Pinpoint the cell where the given text exists, returning its (x, y) midpoint coordinate. 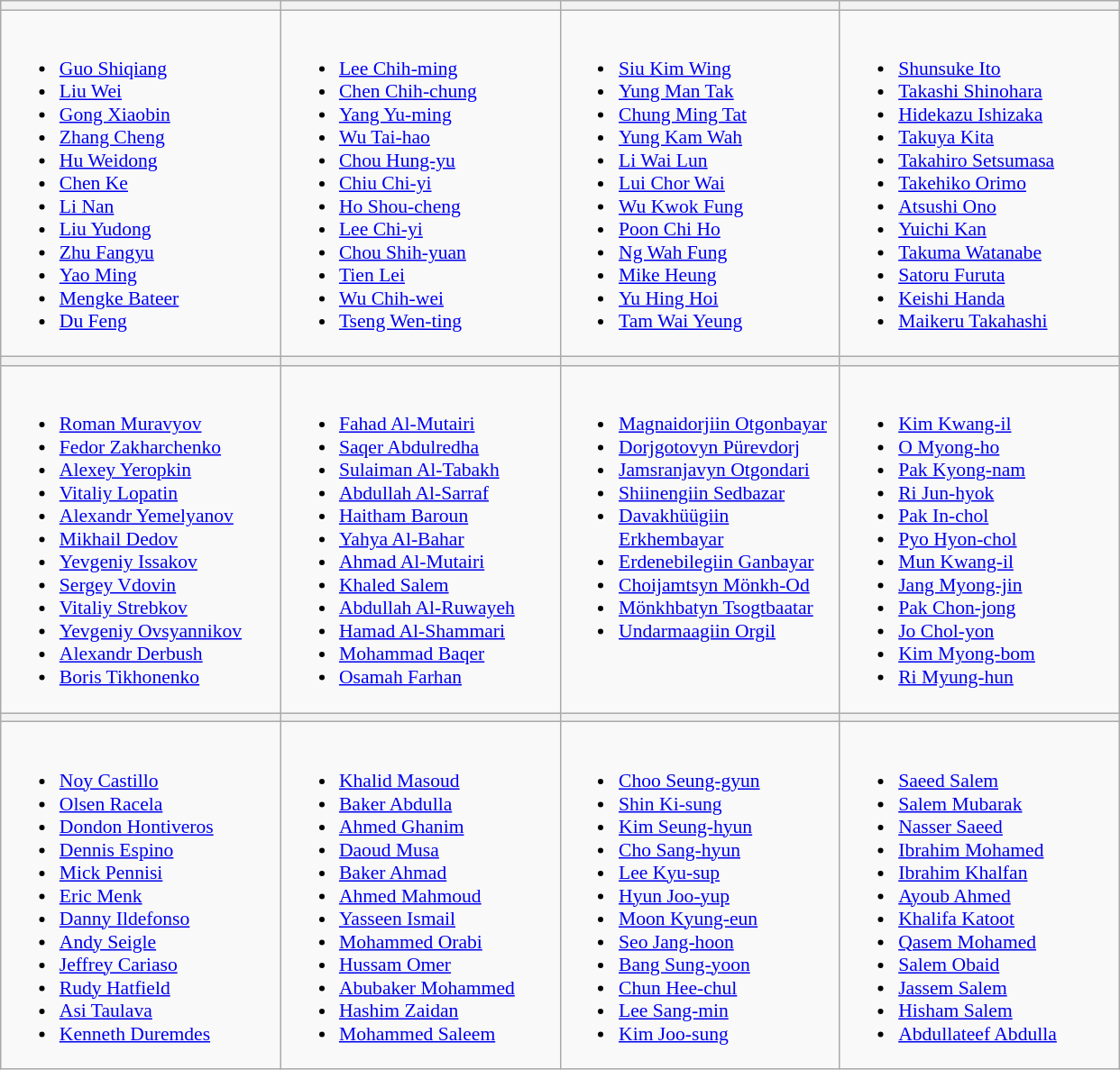
Guo ShiqiangLiu WeiGong XiaobinZhang ChengHu WeidongChen KeLi NanLiu YudongZhu FangyuYao MingMengke BateerDu Feng (141, 184)
Siu Kim WingYung Man TakChung Ming TatYung Kam WahLi Wai LunLui Chor WaiWu Kwok FungPoon Chi HoNg Wah FungMike HeungYu Hing HoiTam Wai Yeung (700, 184)
Kim Kwang-ilO Myong-hoPak Kyong-namRi Jun-hyokPak In-cholPyo Hyon-cholMun Kwang-ilJang Myong-jinPak Chon-jongJo Chol-yonKim Myong-bomRi Myung-hun (979, 539)
Lee Chih-mingChen Chih-chungYang Yu-mingWu Tai-haoChou Hung-yuChiu Chi-yiHo Shou-chengLee Chi-yiChou Shih-yuanTien LeiWu Chih-weiTseng Wen-ting (420, 184)
